Scan for the cell matching the given text and deliver its (X, Y) coordinate at center. 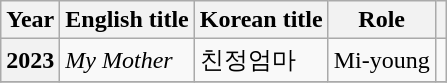
Year (30, 20)
My Mother (127, 60)
2023 (30, 60)
Role (382, 20)
친정엄마 (261, 60)
English title (127, 20)
Korean title (261, 20)
Mi-young (382, 60)
